Capture the cell that displays the provided text and extract its (x, y) central coordinate. 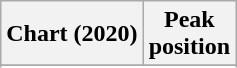
Chart (2020) (72, 34)
Peakposition (189, 34)
